Locate the cell with the specified text and output its (x, y) center coordinate. 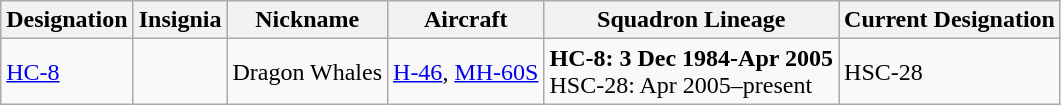
Aircraft (466, 20)
Designation (67, 20)
Nickname (308, 20)
Squadron Lineage (692, 20)
Insignia (180, 20)
Dragon Whales (308, 72)
HC-8 (67, 72)
HC-8: 3 Dec 1984-Apr 2005HSC-28: Apr 2005–present (692, 72)
Current Designation (950, 20)
HSC-28 (950, 72)
H-46, MH-60S (466, 72)
